Locate the cell with the specified text and output its (x, y) center coordinate. 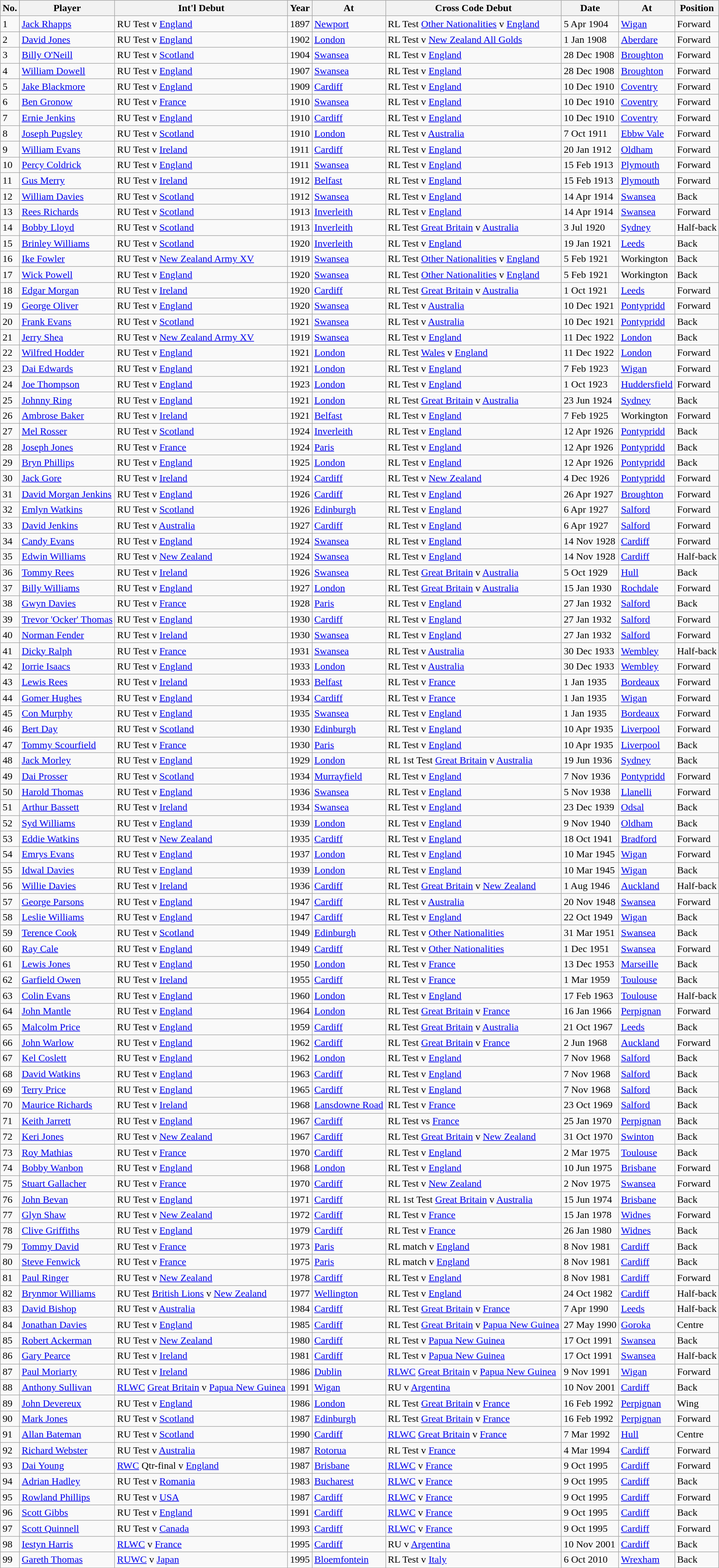
Kel Coslett (67, 1058)
Joseph Jones (67, 447)
Wellington (349, 1293)
86 (10, 1356)
68 (10, 1074)
73 (10, 1152)
5 Oct 1929 (590, 572)
Dicky Ralph (67, 651)
Con Murphy (67, 714)
Ernie Jenkins (67, 118)
31 (10, 494)
23 Dec 1939 (590, 807)
Gomer Hughes (67, 698)
61 (10, 964)
Mark Jones (67, 1419)
Rochdale (647, 588)
Stuart Gallacher (67, 1183)
Frank Evans (67, 322)
5 Nov 1938 (590, 792)
3 (10, 55)
43 (10, 682)
Aberdare (647, 40)
1931 (300, 651)
6 (10, 102)
RU Test British Lions v New Zealand (201, 1293)
Edwin Williams (67, 557)
48 (10, 761)
5 (10, 86)
David Jenkins (67, 525)
7 Feb 1923 (590, 369)
Keith Jarrett (67, 1121)
22 Oct 1949 (590, 917)
27 (10, 431)
RU Test v USA (201, 1497)
46 (10, 729)
Wing (697, 1403)
Ben Gronow (67, 102)
55 (10, 870)
RL Test v Italy (474, 1560)
32 (10, 510)
25 Jan 1970 (590, 1121)
1950 (300, 964)
1972 (300, 1215)
1909 (300, 86)
24 (10, 384)
Ike Fowler (67, 259)
30 (10, 478)
1984 (300, 1309)
21 (10, 337)
2 Mar 1975 (590, 1152)
Iestyn Harris (67, 1544)
38 (10, 604)
26 Jan 1980 (590, 1231)
64 (10, 1011)
1981 (300, 1356)
Int'l Debut (201, 8)
Willie Davies (67, 886)
42 (10, 666)
Cross Code Debut (474, 8)
1897 (300, 24)
1973 (300, 1246)
Goroka (647, 1325)
Malcolm Price (67, 1027)
Ebbw Vale (647, 133)
36 (10, 572)
52 (10, 823)
1955 (300, 980)
Paul Ringer (67, 1278)
1929 (300, 761)
85 (10, 1340)
1975 (300, 1262)
58 (10, 917)
Emrys Evans (67, 854)
David Watkins (67, 1074)
Brynmor Williams (67, 1293)
26 (10, 415)
1923 (300, 384)
76 (10, 1199)
Idwal Davies (67, 870)
93 (10, 1466)
RU Test v Romania (201, 1482)
71 (10, 1121)
7 Oct 1911 (590, 133)
Anthony Sullivan (67, 1387)
17 Feb 1963 (590, 996)
Syd Williams (67, 823)
Year (300, 8)
2 (10, 40)
63 (10, 996)
1971 (300, 1199)
Billy O'Neill (67, 55)
Scott Gibbs (67, 1513)
Glyn Shaw (67, 1215)
60 (10, 948)
49 (10, 776)
Rowland Phillips (67, 1497)
1979 (300, 1231)
1 Oct 1923 (590, 384)
23 Oct 1969 (590, 1105)
2 Nov 1975 (590, 1183)
Swinton (647, 1136)
9 (10, 149)
Edgar Morgan (67, 290)
47 (10, 745)
74 (10, 1168)
69 (10, 1090)
Gary Pearce (67, 1356)
94 (10, 1482)
18 (10, 290)
16 (10, 259)
97 (10, 1528)
George Parsons (67, 901)
4 Dec 1926 (590, 478)
Lewis Jones (67, 964)
Maurice Richards (67, 1105)
19 Jun 1936 (590, 761)
RL Test vs France (474, 1121)
Trevor 'Ocker' Thomas (67, 619)
44 (10, 698)
31 Mar 1951 (590, 933)
William Davies (67, 196)
RU Test v Canada (201, 1528)
2 Jun 1968 (590, 1043)
34 (10, 541)
Paul Moriarty (67, 1372)
10 Jun 1975 (590, 1168)
Marseille (647, 964)
Richard Webster (67, 1450)
1965 (300, 1090)
15 (10, 243)
Clive Griffiths (67, 1231)
84 (10, 1325)
Colin Evans (67, 996)
16 Jan 1966 (590, 1011)
Robert Ackerman (67, 1340)
Jack Morley (67, 761)
Wilfred Hodder (67, 353)
Date (590, 8)
72 (10, 1136)
RLWC Great Britain v France (474, 1434)
24 Oct 1982 (590, 1293)
13 Dec 1953 (590, 964)
Wick Powell (67, 275)
Bobby Lloyd (67, 228)
98 (10, 1544)
1 (10, 24)
79 (10, 1246)
78 (10, 1231)
1 Oct 1921 (590, 290)
1959 (300, 1027)
87 (10, 1372)
Terry Price (67, 1090)
77 (10, 1215)
70 (10, 1105)
Arthur Bassett (67, 807)
Jack Rhapps (67, 24)
Huddersfield (647, 384)
27 May 1990 (590, 1325)
12 (10, 196)
1963 (300, 1074)
22 (10, 353)
45 (10, 714)
Bloemfontein (349, 1560)
RL Test Wales v England (474, 353)
66 (10, 1043)
Joe Thompson (67, 384)
Mel Rosser (67, 431)
Odsal (647, 807)
51 (10, 807)
No. (10, 8)
Position (697, 8)
21 Oct 1967 (590, 1027)
53 (10, 839)
Rotorua (349, 1450)
23 (10, 369)
20 Nov 1948 (590, 901)
1 Mar 1959 (590, 980)
25 (10, 400)
Roy Mathias (67, 1152)
Leslie Williams (67, 917)
Terence Cook (67, 933)
11 (10, 180)
19 (10, 306)
54 (10, 854)
Dai Young (67, 1466)
1977 (300, 1293)
RL Test Great Britain v Papua New Guinea (474, 1325)
35 (10, 557)
95 (10, 1497)
Billy Williams (67, 588)
15 Jan 1930 (590, 588)
7 (10, 118)
40 (10, 635)
Ray Cale (67, 948)
David Bishop (67, 1309)
Dai Prosser (67, 776)
4 Mar 1994 (590, 1450)
17 (10, 275)
15 Jun 1974 (590, 1199)
John Mantle (67, 1011)
62 (10, 980)
59 (10, 933)
Bobby Wanbon (67, 1168)
7 Mar 1992 (590, 1434)
91 (10, 1434)
1993 (300, 1528)
John Bevan (67, 1199)
Iorrie Isaacs (67, 666)
13 (10, 212)
88 (10, 1387)
Wrexham (647, 1560)
6 Oct 2010 (590, 1560)
18 Oct 1941 (590, 839)
50 (10, 792)
80 (10, 1262)
Bryn Phillips (67, 463)
19 Jan 1921 (590, 243)
Jonathan Davies (67, 1325)
31 Oct 1970 (590, 1136)
Joseph Pugsley (67, 133)
37 (10, 588)
96 (10, 1513)
Adrian Hadley (67, 1482)
92 (10, 1450)
83 (10, 1309)
1902 (300, 40)
81 (10, 1278)
1964 (300, 1011)
8 (10, 133)
1990 (300, 1434)
Jerry Shea (67, 337)
William Dowell (67, 71)
Gus Merry (67, 180)
75 (10, 1183)
20 Jan 1912 (590, 149)
1925 (300, 463)
65 (10, 1027)
Norman Fender (67, 635)
John Devereux (67, 1403)
29 (10, 463)
1983 (300, 1482)
Steve Fenwick (67, 1262)
Tommy Scourfield (67, 745)
1985 (300, 1325)
Emlyn Watkins (67, 510)
41 (10, 651)
Harold Thomas (67, 792)
56 (10, 886)
Allan Bateman (67, 1434)
10 (10, 165)
Llanelli (647, 792)
Gwyn Davies (67, 604)
7 Feb 1925 (590, 415)
7 Apr 1990 (590, 1309)
Jake Blackmore (67, 86)
1937 (300, 854)
Ambrose Baker (67, 415)
Lansdowne Road (349, 1105)
Newport (349, 24)
RUWC v Japan (201, 1560)
Lewis Rees (67, 682)
Dublin (349, 1372)
David Morgan Jenkins (67, 494)
14 (10, 228)
1 Jan 1908 (590, 40)
RL Test v New Zealand All Golds (474, 40)
28 (10, 447)
RWC Qtr-final v England (201, 1466)
82 (10, 1293)
1904 (300, 55)
9 Nov 1991 (590, 1372)
23 Jun 1924 (590, 400)
7 Nov 1936 (590, 776)
Jack Gore (67, 478)
4 (10, 71)
Candy Evans (67, 541)
Eddie Watkins (67, 839)
Percy Coldrick (67, 165)
57 (10, 901)
33 (10, 525)
Scott Quinnell (67, 1528)
1907 (300, 71)
Bradford (647, 839)
Bucharest (349, 1482)
Brinley Williams (67, 243)
Gareth Thomas (67, 1560)
99 (10, 1560)
20 (10, 322)
Tommy Rees (67, 572)
Keri Jones (67, 1136)
1960 (300, 996)
George Oliver (67, 306)
David Jones (67, 40)
Player (67, 8)
1928 (300, 604)
3 Jul 1920 (590, 228)
1 Dec 1951 (590, 948)
5 Apr 1904 (590, 24)
Dai Edwards (67, 369)
Bert Day (67, 729)
15 Jan 1978 (590, 1215)
Rees Richards (67, 212)
39 (10, 619)
26 Apr 1927 (590, 494)
89 (10, 1403)
1978 (300, 1278)
Garfield Owen (67, 980)
Tommy David (67, 1246)
1 Aug 1946 (590, 886)
Murrayfield (349, 776)
Johnny Ring (67, 400)
William Evans (67, 149)
9 Nov 1940 (590, 823)
1980 (300, 1340)
90 (10, 1419)
John Warlow (67, 1043)
67 (10, 1058)
